From the cell containing the given text, extract its center point as [x, y] coordinate. 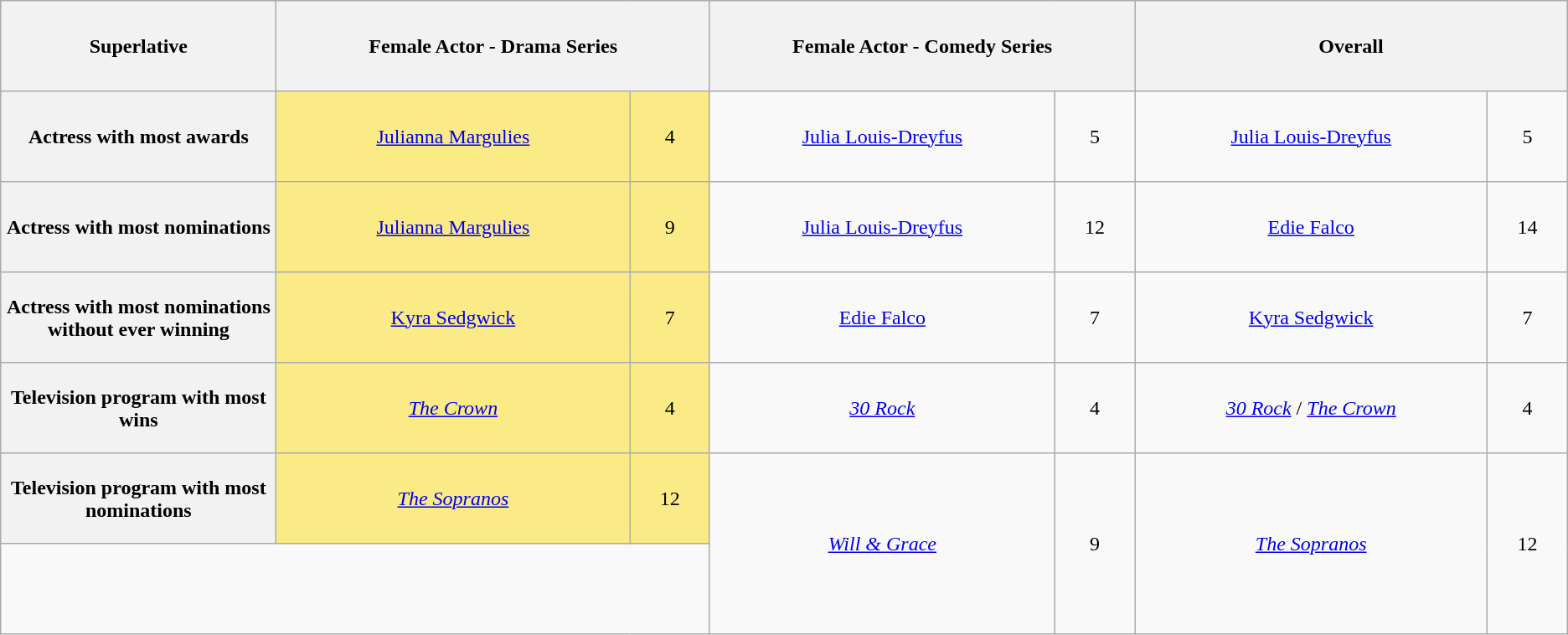
Female Actor - Drama Series [493, 46]
Actress with most nominations without ever winning [139, 317]
Superlative [139, 46]
Female Actor - Comedy Series [921, 46]
Television program with most nominations [139, 498]
30 Rock / The Crown [1312, 408]
Will & Grace [882, 544]
Overall [1351, 46]
30 Rock [882, 408]
The Crown [453, 408]
Actress with most awards [139, 137]
14 [1528, 227]
Actress with most nominations [139, 227]
Television program with most wins [139, 408]
